Detect which cell encompasses the target text, then output its [X, Y] center coordinate. 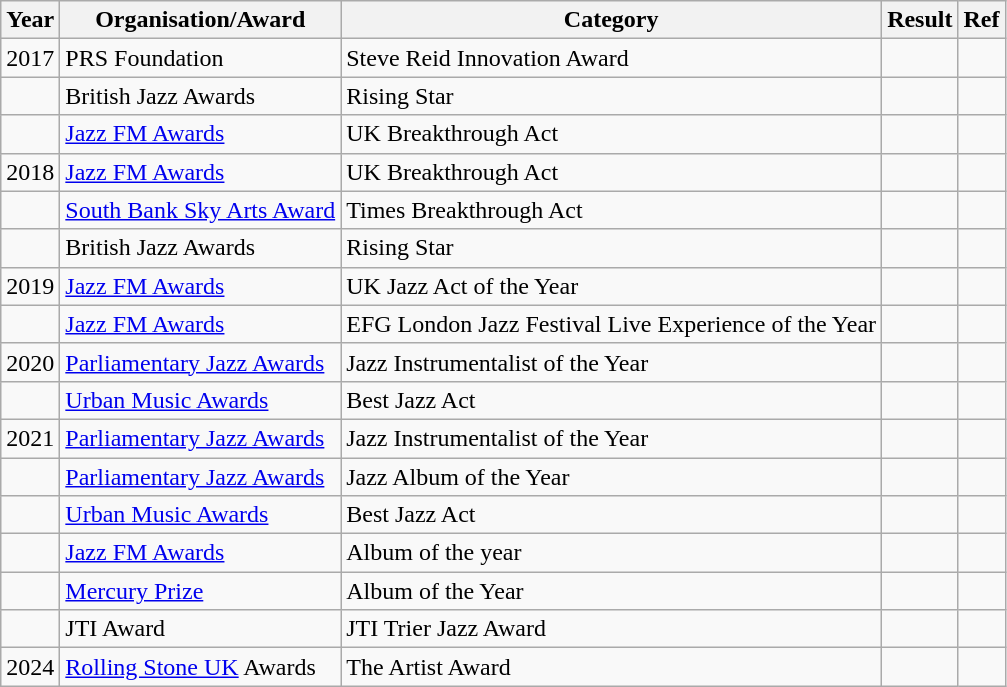
2021 [30, 438]
2017 [30, 58]
2019 [30, 286]
Steve Reid Innovation Award [612, 58]
2020 [30, 362]
The Artist Award [612, 667]
Rolling Stone UK Awards [200, 667]
South Bank Sky Arts Award [200, 210]
Jazz Album of the Year [612, 477]
PRS Foundation [200, 58]
Category [612, 20]
JTI Award [200, 629]
Mercury Prize [200, 591]
Year [30, 20]
Result [920, 20]
Organisation/Award [200, 20]
Album of the year [612, 553]
Album of the Year [612, 591]
2018 [30, 172]
Ref [982, 20]
JTI Trier Jazz Award [612, 629]
UK Jazz Act of the Year [612, 286]
Times Breakthrough Act [612, 210]
2024 [30, 667]
EFG London Jazz Festival Live Experience of the Year [612, 324]
